Search for the cell housing the specified text and yield its [x, y] center coordinate. 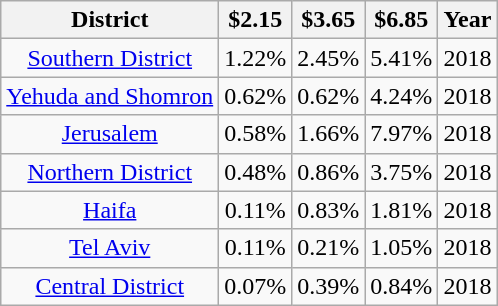
$3.65 [328, 20]
0.86% [328, 172]
0.07% [256, 286]
3.75% [402, 172]
Yehuda and Shomron [110, 96]
Haifa [110, 210]
Year [468, 20]
1.66% [328, 134]
5.41% [402, 58]
1.22% [256, 58]
0.48% [256, 172]
Central District [110, 286]
District [110, 20]
Southern District [110, 58]
0.58% [256, 134]
$2.15 [256, 20]
Tel Aviv [110, 248]
7.97% [402, 134]
Jerusalem [110, 134]
0.21% [328, 248]
2.45% [328, 58]
0.84% [402, 286]
0.39% [328, 286]
4.24% [402, 96]
$6.85 [402, 20]
Northern District [110, 172]
1.05% [402, 248]
1.81% [402, 210]
0.83% [328, 210]
